Identify which cell holds the provided text, then report its [x, y] central coordinate. 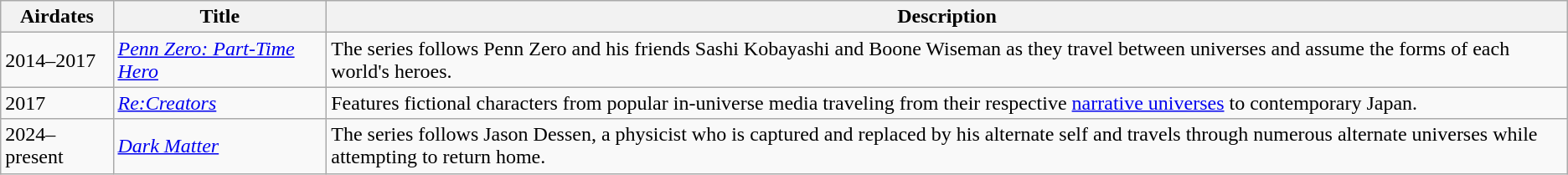
Dark Matter [219, 146]
Re:Creators [219, 103]
2014–2017 [57, 60]
2017 [57, 103]
Title [219, 17]
Airdates [57, 17]
2024–present [57, 146]
Features fictional characters from popular in-universe media traveling from their respective narrative universes to contemporary Japan. [947, 103]
Penn Zero: Part-Time Hero [219, 60]
Description [947, 17]
